From the cell containing the given text, extract its center point as (X, Y) coordinate. 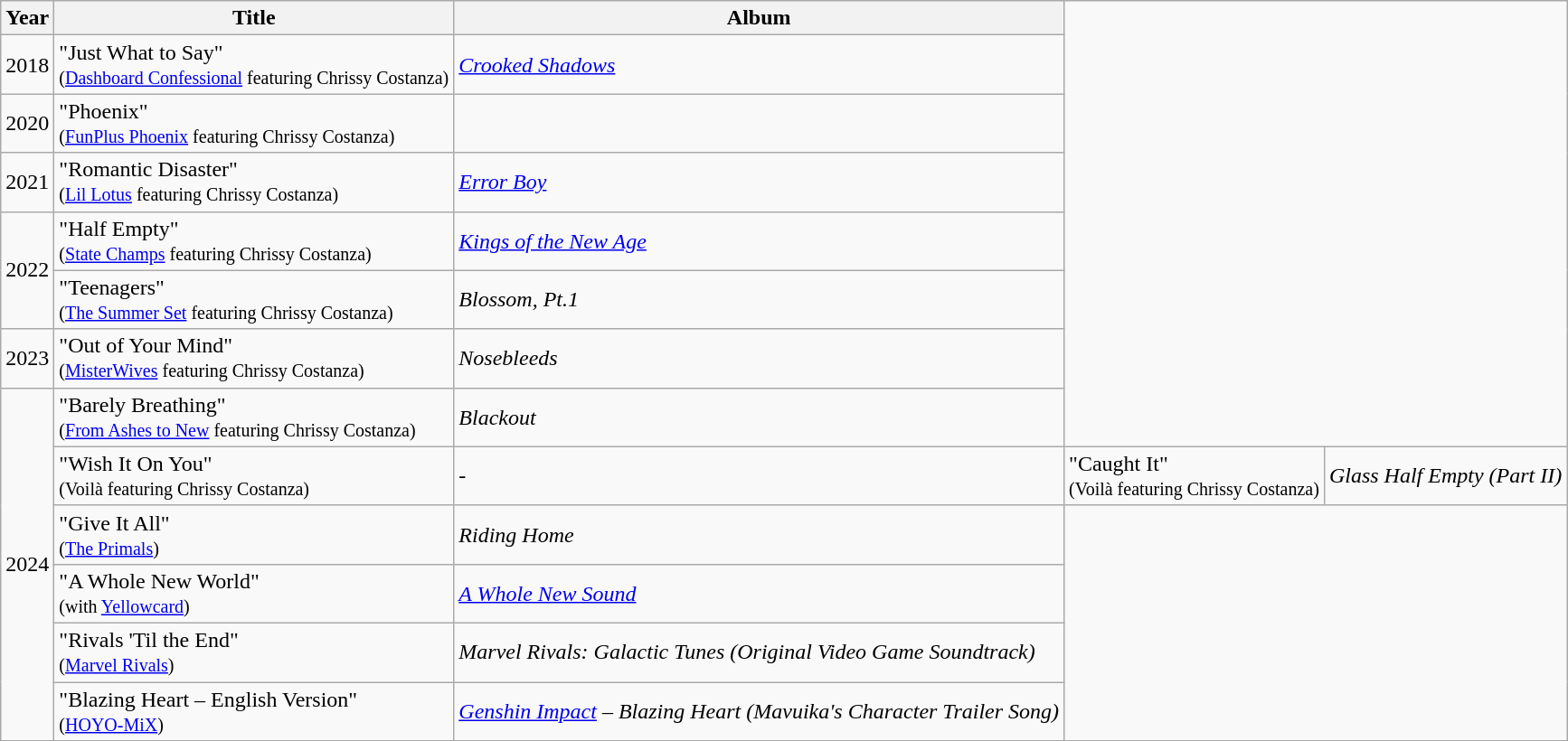
"Rivals 'Til the End"(Marvel Rivals) (254, 652)
Title (254, 18)
"Just What to Say"(Dashboard Confessional featuring Chrissy Costanza) (254, 65)
A Whole New Sound (760, 593)
2022 (27, 270)
Kings of the New Age (760, 240)
"Romantic Disaster"(Lil Lotus featuring Chrissy Costanza) (254, 183)
2018 (27, 65)
"Out of Your Mind"(MisterWives featuring Chrissy Costanza) (254, 358)
"Blazing Heart – English Version"(HOYO-MiX) (254, 710)
Error Boy (760, 183)
"Phoenix" (FunPlus Phoenix featuring Chrissy Costanza) (254, 123)
"Barely Breathing"(From Ashes to New featuring Chrissy Costanza) (254, 417)
"Give It All"(The Primals) (254, 535)
Marvel Rivals: Galactic Tunes (Original Video Game Soundtrack) (760, 652)
Blossom, Pt.1 (760, 300)
"Half Empty"(State Champs featuring Chrissy Costanza) (254, 240)
2020 (27, 123)
Album (760, 18)
2023 (27, 358)
Crooked Shadows (760, 65)
Nosebleeds (760, 358)
Blackout (760, 417)
2021 (27, 183)
Genshin Impact – Blazing Heart (Mavuika's Character Trailer Song) (760, 710)
Glass Half Empty (Part II) (1445, 475)
"Caught It"(Voilà featuring Chrissy Costanza) (1195, 475)
- (760, 475)
"Teenagers"(The Summer Set featuring Chrissy Costanza) (254, 300)
2024 (27, 564)
Year (27, 18)
"A Whole New World"(with Yellowcard) (254, 593)
Riding Home (760, 535)
"Wish It On You"(Voilà featuring Chrissy Costanza) (254, 475)
